Provide the (x, y) coordinate of the cell's center where the given text is located.  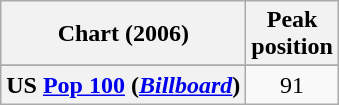
US Pop 100 (Billboard) (124, 85)
91 (292, 85)
Peakposition (292, 34)
Chart (2006) (124, 34)
